Pinpoint the cell where the given text exists, returning its (X, Y) midpoint coordinate. 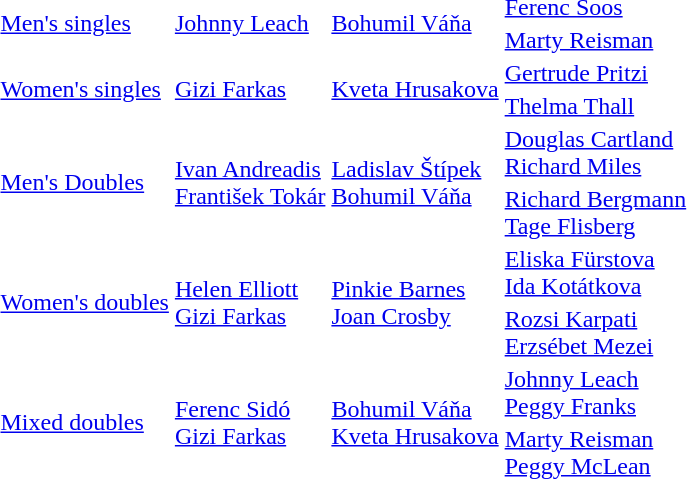
Helen Elliott Gizi Farkas (250, 302)
Ivan Andreadis František Tokár (250, 182)
Pinkie Barnes Joan Crosby (415, 302)
Gizi Farkas (250, 90)
Ladislav Štípek Bohumil Váňa (415, 182)
Kveta Hrusakova (415, 90)
